Search for the cell housing the specified text and yield its [X, Y] center coordinate. 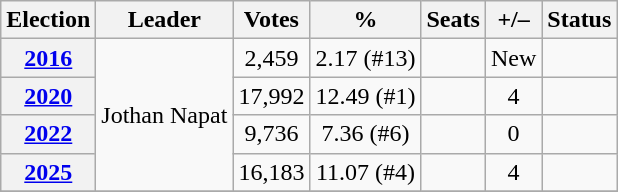
9,736 [272, 134]
+/– [513, 20]
New [513, 58]
Jothan Napat [164, 115]
2.17 (#13) [366, 58]
16,183 [272, 172]
2,459 [272, 58]
Status [580, 20]
Votes [272, 20]
7.36 (#6) [366, 134]
% [366, 20]
12.49 (#1) [366, 96]
2022 [48, 134]
11.07 (#4) [366, 172]
Seats [453, 20]
17,992 [272, 96]
0 [513, 134]
Election [48, 20]
Leader [164, 20]
2016 [48, 58]
2025 [48, 172]
2020 [48, 96]
